Capture the cell that displays the provided text and extract its [x, y] central coordinate. 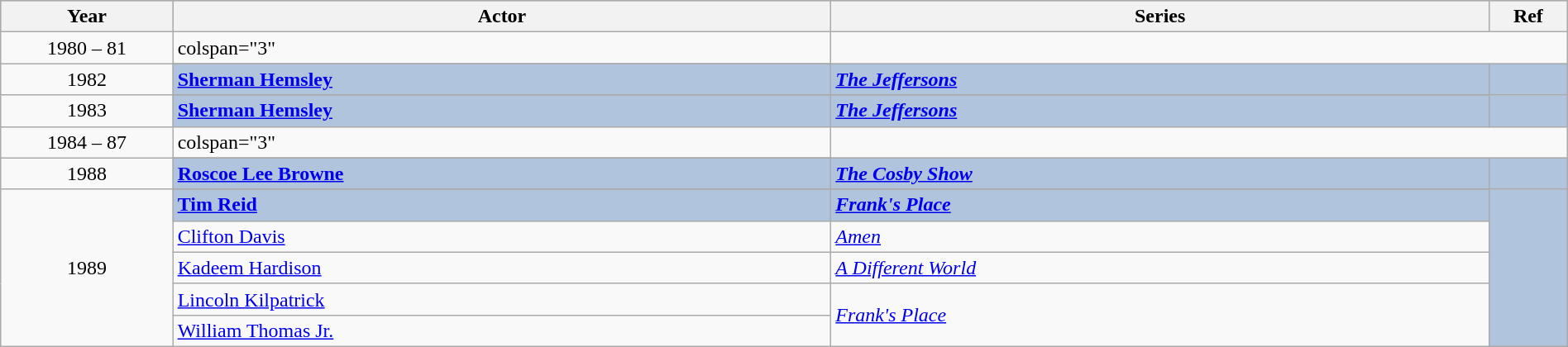
Ref [1528, 17]
1982 [87, 79]
Lincoln Kilpatrick [502, 299]
1983 [87, 111]
The Cosby Show [1160, 173]
Actor [502, 17]
1980 – 81 [87, 48]
William Thomas Jr. [502, 330]
Kadeem Hardison [502, 268]
Amen [1160, 236]
A Different World [1160, 268]
Roscoe Lee Browne [502, 173]
Tim Reid [502, 205]
1984 – 87 [87, 142]
1989 [87, 268]
Series [1160, 17]
Clifton Davis [502, 236]
Year [87, 17]
1988 [87, 173]
